Output the [X, Y] coordinate of the center of the cell containing the given text.  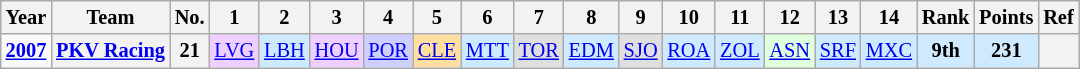
Ref [1058, 17]
2007 [26, 51]
ZOL [740, 51]
6 [488, 17]
9th [946, 51]
PKV Racing [110, 51]
12 [789, 17]
8 [592, 17]
ASN [789, 51]
7 [539, 17]
Year [26, 17]
1 [234, 17]
POR [388, 51]
9 [641, 17]
SJO [641, 51]
14 [889, 17]
2 [284, 17]
4 [388, 17]
LBH [284, 51]
TOR [539, 51]
ROA [688, 51]
HOU [337, 51]
Team [110, 17]
21 [190, 51]
MXC [889, 51]
MTT [488, 51]
11 [740, 17]
13 [838, 17]
LVG [234, 51]
231 [1006, 51]
No. [190, 17]
CLE [437, 51]
SRF [838, 51]
Rank [946, 17]
5 [437, 17]
EDM [592, 51]
3 [337, 17]
Points [1006, 17]
10 [688, 17]
